Return the (x, y) coordinate for the center point of the cell that contains the specified text.  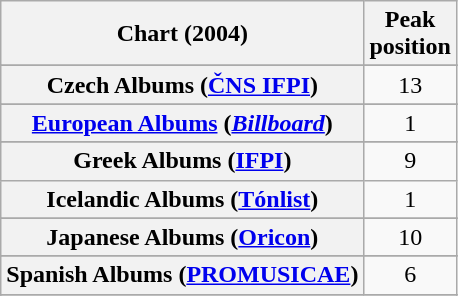
Icelandic Albums (Tónlist) (182, 199)
Spanish Albums (PROMUSICAE) (182, 275)
6 (410, 275)
10 (410, 237)
Peakposition (410, 34)
Japanese Albums (Oricon) (182, 237)
Greek Albums (IFPI) (182, 161)
13 (410, 85)
European Albums (Billboard) (182, 123)
Czech Albums (ČNS IFPI) (182, 85)
Chart (2004) (182, 34)
9 (410, 161)
